Output the (X, Y) coordinate of the center of the cell containing the given text.  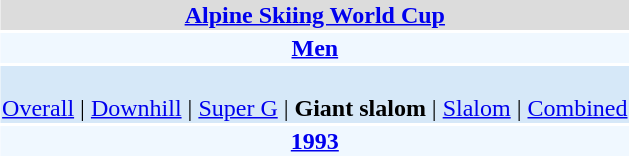
1993 (315, 141)
Overall | Downhill | Super G | Giant slalom | Slalom | Combined (315, 94)
Alpine Skiing World Cup (315, 15)
Men (315, 48)
